Extract the (X, Y) coordinate from the center of the cell holding the provided text.  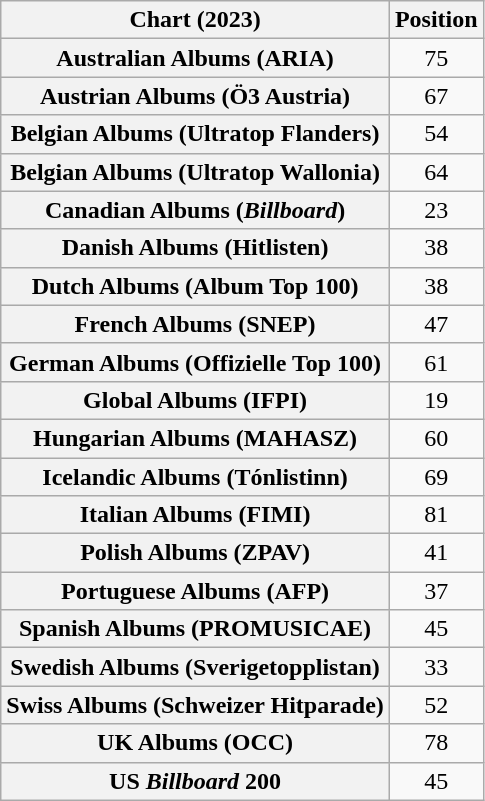
Spanish Albums (PROMUSICAE) (196, 629)
UK Albums (OCC) (196, 743)
75 (436, 58)
Global Albums (IFPI) (196, 400)
52 (436, 705)
French Albums (SNEP) (196, 324)
Dutch Albums (Album Top 100) (196, 286)
81 (436, 515)
64 (436, 172)
Austrian Albums (Ö3 Austria) (196, 96)
19 (436, 400)
Chart (2023) (196, 20)
61 (436, 362)
Danish Albums (Hitlisten) (196, 248)
Belgian Albums (Ultratop Flanders) (196, 134)
Australian Albums (ARIA) (196, 58)
German Albums (Offizielle Top 100) (196, 362)
33 (436, 667)
78 (436, 743)
60 (436, 438)
Italian Albums (FIMI) (196, 515)
Icelandic Albums (Tónlistinn) (196, 477)
Position (436, 20)
Swedish Albums (Sverigetopplistan) (196, 667)
41 (436, 553)
Swiss Albums (Schweizer Hitparade) (196, 705)
US Billboard 200 (196, 781)
Canadian Albums (Billboard) (196, 210)
Belgian Albums (Ultratop Wallonia) (196, 172)
67 (436, 96)
54 (436, 134)
Polish Albums (ZPAV) (196, 553)
37 (436, 591)
Hungarian Albums (MAHASZ) (196, 438)
69 (436, 477)
47 (436, 324)
23 (436, 210)
Portuguese Albums (AFP) (196, 591)
